From the cell containing the given text, extract its center point as [x, y] coordinate. 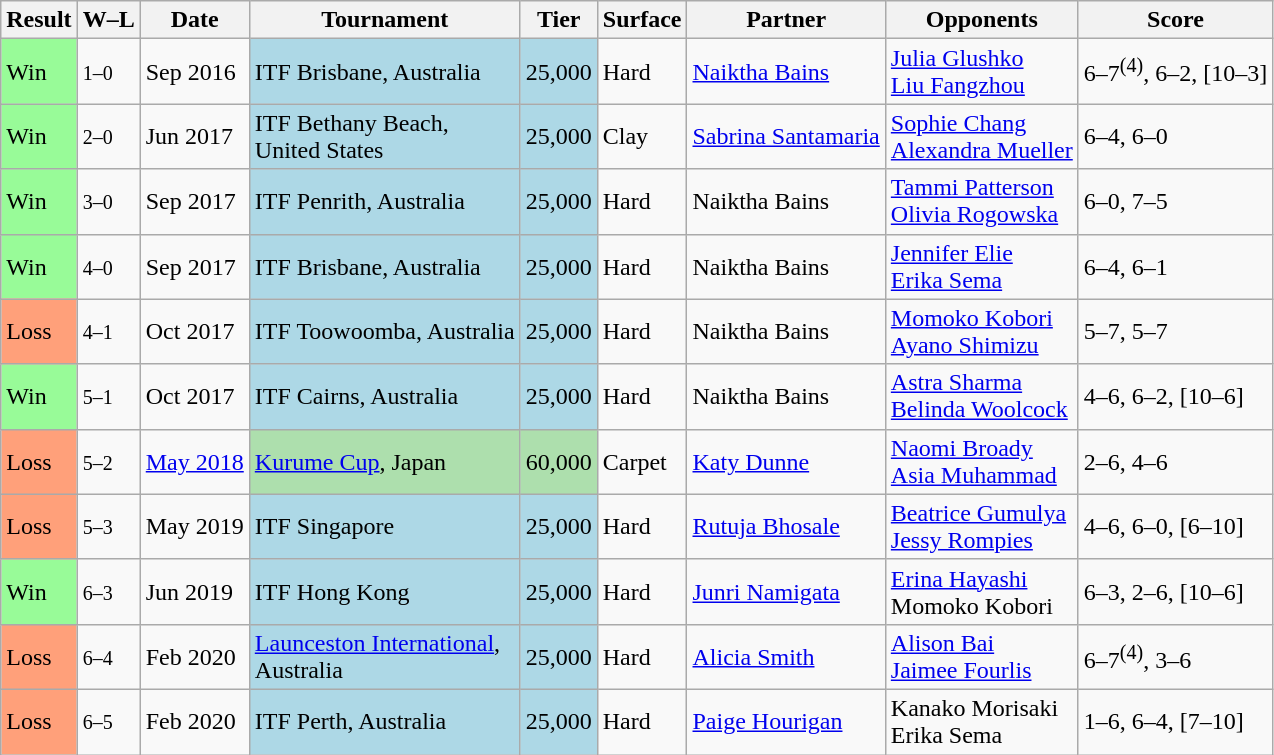
Partner [786, 20]
Jennifer Elie Erika Sema [982, 266]
ITF Penrith, Australia [384, 202]
Surface [642, 20]
6–4 [108, 656]
5–1 [108, 396]
Tier [558, 20]
ITF Toowoomba, Australia [384, 332]
ITF Cairns, Australia [384, 396]
Paige Hourigan [786, 722]
Jun 2019 [194, 592]
Launceston International, Australia [384, 656]
Rutuja Bhosale [786, 526]
5–2 [108, 462]
5–7, 5–7 [1175, 332]
6–0, 7–5 [1175, 202]
1–6, 6–4, [7–10] [1175, 722]
Naomi Broady Asia Muhammad [982, 462]
Sabrina Santamaria [786, 136]
Clay [642, 136]
4–6, 6–2, [10–6] [1175, 396]
Opponents [982, 20]
W–L [108, 20]
4–0 [108, 266]
May 2019 [194, 526]
Tournament [384, 20]
ITF Bethany Beach, United States [384, 136]
Tammi Patterson Olivia Rogowska [982, 202]
Score [1175, 20]
6–4, 6–1 [1175, 266]
Sep 2016 [194, 72]
ITF Hong Kong [384, 592]
Alicia Smith [786, 656]
6–7(4), 6–2, [10–3] [1175, 72]
May 2018 [194, 462]
6–4, 6–0 [1175, 136]
ITF Singapore [384, 526]
Erina Hayashi Momoko Kobori [982, 592]
Carpet [642, 462]
Julia Glushko Liu Fangzhou [982, 72]
2–6, 4–6 [1175, 462]
Junri Namigata [786, 592]
Momoko Kobori Ayano Shimizu [982, 332]
Jun 2017 [194, 136]
Alison Bai Jaimee Fourlis [982, 656]
2–0 [108, 136]
4–1 [108, 332]
6–5 [108, 722]
6–3 [108, 592]
60,000 [558, 462]
6–3, 2–6, [10–6] [1175, 592]
Date [194, 20]
ITF Perth, Australia [384, 722]
3–0 [108, 202]
Kurume Cup, Japan [384, 462]
4–6, 6–0, [6–10] [1175, 526]
1–0 [108, 72]
Sophie Chang Alexandra Mueller [982, 136]
Result [39, 20]
Astra Sharma Belinda Woolcock [982, 396]
6–7(4), 3–6 [1175, 656]
5–3 [108, 526]
Kanako Morisaki Erika Sema [982, 722]
Katy Dunne [786, 462]
Beatrice Gumulya Jessy Rompies [982, 526]
